Capture the cell that displays the provided text and extract its [X, Y] central coordinate. 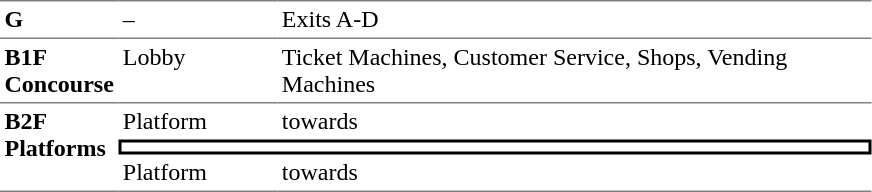
Exits A-D [574, 19]
G [59, 19]
– [198, 19]
Ticket Machines, Customer Service, Shops, Vending Machines [574, 71]
B2FPlatforms [59, 148]
B1FConcourse [59, 71]
Lobby [198, 71]
